Return [x, y] of the center of cell containing provided text 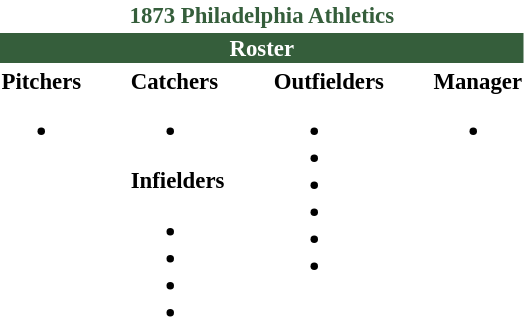
Roster [262, 48]
1873 Philadelphia Athletics [262, 15]
